Pinpoint the cell where the given text exists, returning its [x, y] midpoint coordinate. 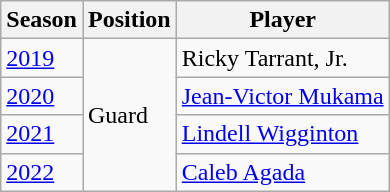
Lindell Wigginton [282, 134]
Position [129, 20]
Guard [129, 115]
2021 [42, 134]
Season [42, 20]
Jean-Victor Mukama [282, 96]
Ricky Tarrant, Jr. [282, 58]
Player [282, 20]
2020 [42, 96]
2019 [42, 58]
2022 [42, 172]
Caleb Agada [282, 172]
